Provide the [X, Y] coordinate of the cell's center where the given text is located.  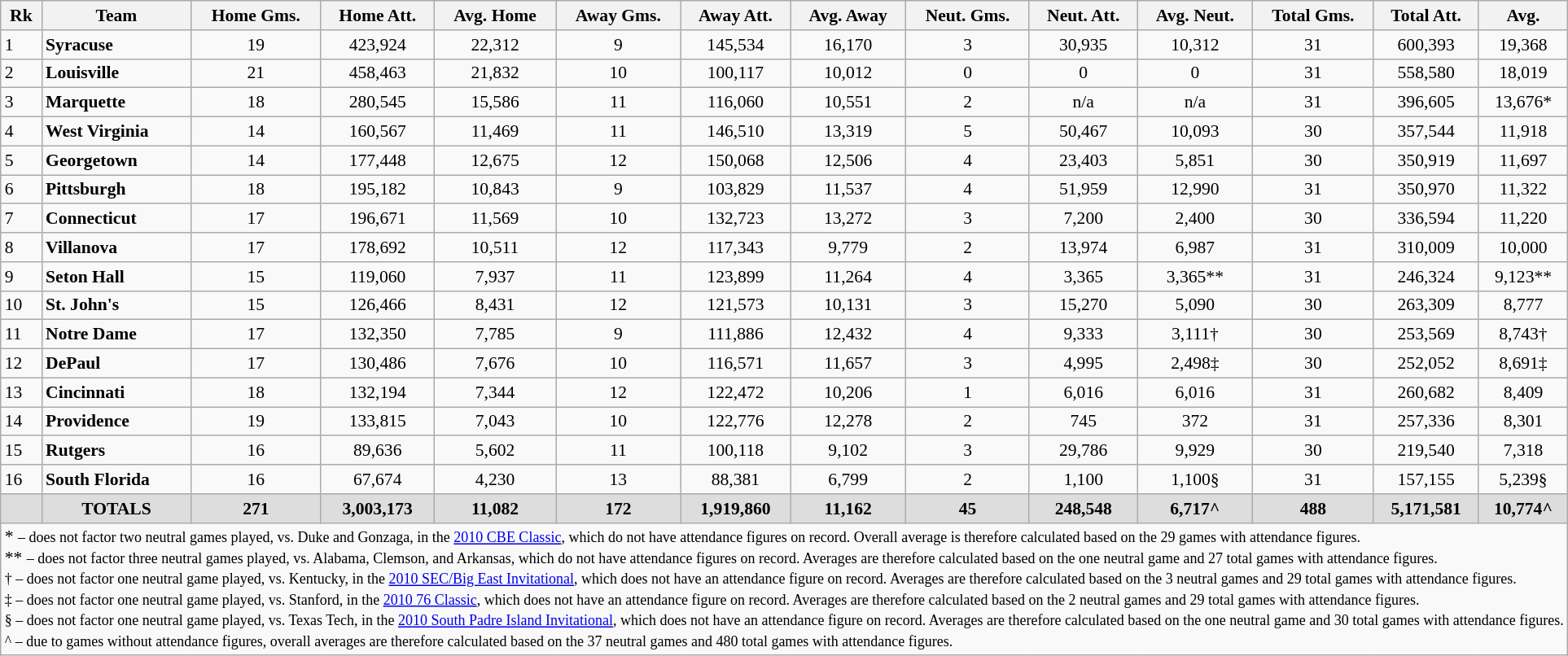
12,675 [495, 160]
122,472 [735, 392]
130,486 [378, 364]
Rutgers [116, 451]
8,409 [1522, 392]
30,935 [1083, 45]
488 [1313, 509]
11,537 [848, 190]
11,469 [495, 132]
Away Gms. [618, 15]
4,995 [1083, 364]
1,100 [1083, 479]
Home Att. [378, 15]
132,723 [735, 219]
18,019 [1522, 73]
Marquette [116, 103]
8,743† [1522, 335]
12,432 [848, 335]
132,350 [378, 335]
178,692 [378, 247]
Neut. Gms. [968, 15]
Total Gms. [1313, 15]
11,082 [495, 509]
133,815 [378, 422]
5,090 [1195, 305]
6,987 [1195, 247]
West Virginia [116, 132]
310,009 [1426, 247]
12,990 [1195, 190]
8,301 [1522, 422]
11,569 [495, 219]
126,466 [378, 305]
253,569 [1426, 335]
372 [1195, 422]
219,540 [1426, 451]
172 [618, 509]
50,467 [1083, 132]
10,206 [848, 392]
8,777 [1522, 305]
458,463 [378, 73]
DePaul [116, 364]
7,043 [495, 422]
67,674 [378, 479]
271 [256, 509]
195,182 [378, 190]
280,545 [378, 103]
3,365 [1083, 277]
9,123** [1522, 277]
196,671 [378, 219]
10,000 [1522, 247]
9,929 [1195, 451]
Avg. [1522, 15]
132,194 [378, 392]
123,899 [735, 277]
600,393 [1426, 45]
246,324 [1426, 277]
Team [116, 15]
Avg. Home [495, 15]
7,676 [495, 364]
8,431 [495, 305]
Seton Hall [116, 277]
Avg. Away [848, 15]
St. John's [116, 305]
Total Att. [1426, 15]
19,368 [1522, 45]
Avg. Neut. [1195, 15]
10,551 [848, 103]
Louisville [116, 73]
157,155 [1426, 479]
11,657 [848, 364]
Connecticut [116, 219]
8 [21, 247]
23,403 [1083, 160]
10,093 [1195, 132]
5,851 [1195, 160]
396,605 [1426, 103]
2,498‡ [1195, 364]
Pittsburgh [116, 190]
5,602 [495, 451]
177,448 [378, 160]
121,573 [735, 305]
3,003,173 [378, 509]
15,586 [495, 103]
260,682 [1426, 392]
7,200 [1083, 219]
Georgetown [116, 160]
Rk [21, 15]
Providence [116, 422]
11,322 [1522, 190]
150,068 [735, 160]
423,924 [378, 45]
116,060 [735, 103]
11,918 [1522, 132]
3,365** [1195, 277]
Home Gms. [256, 15]
51,959 [1083, 190]
8,691‡ [1522, 364]
745 [1083, 422]
10,312 [1195, 45]
7,785 [495, 335]
350,919 [1426, 160]
1,919,860 [735, 509]
263,309 [1426, 305]
252,052 [1426, 364]
11,264 [848, 277]
22,312 [495, 45]
111,886 [735, 335]
9,102 [848, 451]
10,843 [495, 190]
Cincinnati [116, 392]
13,676* [1522, 103]
9,333 [1083, 335]
100,118 [735, 451]
116,571 [735, 364]
160,567 [378, 132]
TOTALS [116, 509]
4,230 [495, 479]
21 [256, 73]
7,344 [495, 392]
7,937 [495, 277]
12,278 [848, 422]
100,117 [735, 73]
88,381 [735, 479]
10,012 [848, 73]
1,100§ [1195, 479]
248,548 [1083, 509]
16,170 [848, 45]
117,343 [735, 247]
350,970 [1426, 190]
89,636 [378, 451]
Neut. Att. [1083, 15]
558,580 [1426, 73]
9,779 [848, 247]
11,162 [848, 509]
2,400 [1195, 219]
Notre Dame [116, 335]
145,534 [735, 45]
15,270 [1083, 305]
6,717^ [1195, 509]
Away Att. [735, 15]
6,799 [848, 479]
Syracuse [116, 45]
10,131 [848, 305]
7 [21, 219]
5,239§ [1522, 479]
13,272 [848, 219]
257,336 [1426, 422]
29,786 [1083, 451]
11,697 [1522, 160]
119,060 [378, 277]
45 [968, 509]
122,776 [735, 422]
3,111† [1195, 335]
13,974 [1083, 247]
103,829 [735, 190]
13,319 [848, 132]
336,594 [1426, 219]
South Florida [116, 479]
357,544 [1426, 132]
5,171,581 [1426, 509]
21,832 [495, 73]
11,220 [1522, 219]
12,506 [848, 160]
10,774^ [1522, 509]
7,318 [1522, 451]
10,511 [495, 247]
6 [21, 190]
Villanova [116, 247]
146,510 [735, 132]
